Return [x, y] of the center of cell containing provided text 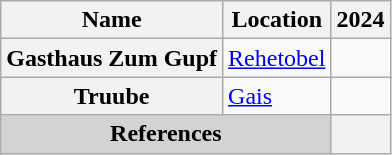
Location [277, 20]
Gasthaus Zum Gupf [112, 58]
Rehetobel [277, 58]
References [166, 134]
2024 [360, 20]
Name [112, 20]
Gais [277, 96]
Truube [112, 96]
